Return the (X, Y) coordinate for the center point of the cell that contains the specified text.  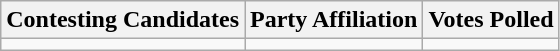
Contesting Candidates (123, 20)
Votes Polled (491, 20)
Party Affiliation (334, 20)
